For the text-containing cell, return its midpoint in [X, Y] coordinate format. 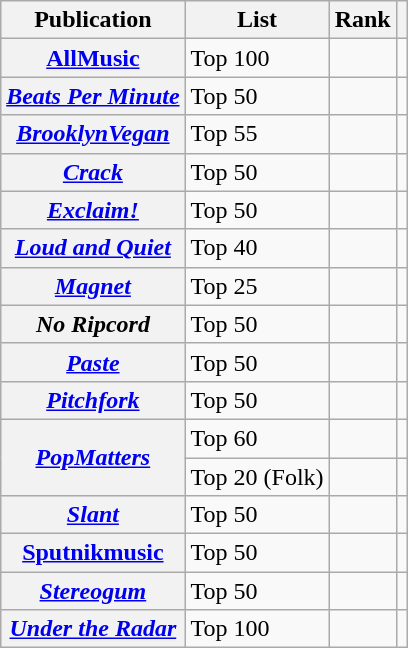
List [257, 20]
Rank [362, 20]
Top 40 [257, 248]
BrooklynVegan [93, 134]
Top 55 [257, 134]
Top 20 (Folk) [257, 477]
PopMatters [93, 457]
Sputnikmusic [93, 553]
Under the Radar [93, 629]
Slant [93, 515]
Pitchfork [93, 400]
Publication [93, 20]
Exclaim! [93, 210]
Top 60 [257, 438]
Top 25 [257, 286]
Loud and Quiet [93, 248]
No Ripcord [93, 324]
Beats Per Minute [93, 96]
Paste [93, 362]
Magnet [93, 286]
Crack [93, 172]
Stereogum [93, 591]
AllMusic [93, 58]
